For the text-containing cell, return its midpoint in (x, y) coordinate format. 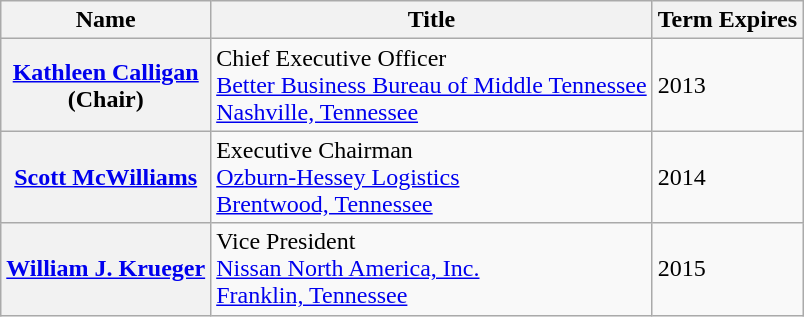
2013 (727, 85)
2014 (727, 177)
Executive ChairmanOzburn-Hessey LogisticsBrentwood, Tennessee (432, 177)
Name (106, 20)
Scott McWilliams (106, 177)
2015 (727, 269)
Kathleen Calligan(Chair) (106, 85)
Term Expires (727, 20)
Vice PresidentNissan North America, Inc.Franklin, Tennessee (432, 269)
Title (432, 20)
William J. Krueger (106, 269)
Chief Executive OfficerBetter Business Bureau of Middle TennesseeNashville, Tennessee (432, 85)
